Determine the [x, y] coordinate at the center of the cell enclosing the given text.  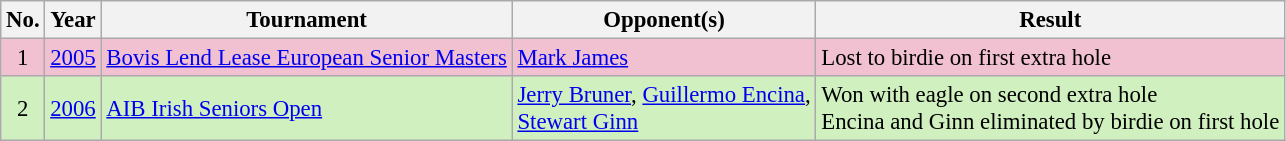
Result [1050, 20]
Year [73, 20]
2006 [73, 108]
2005 [73, 58]
1 [23, 58]
AIB Irish Seniors Open [306, 108]
Tournament [306, 20]
Mark James [664, 58]
2 [23, 108]
Jerry Bruner, Guillermo Encina, Stewart Ginn [664, 108]
No. [23, 20]
Opponent(s) [664, 20]
Bovis Lend Lease European Senior Masters [306, 58]
Lost to birdie on first extra hole [1050, 58]
Won with eagle on second extra holeEncina and Ginn eliminated by birdie on first hole [1050, 108]
